Identify which cell holds the provided text, then report its [x, y] central coordinate. 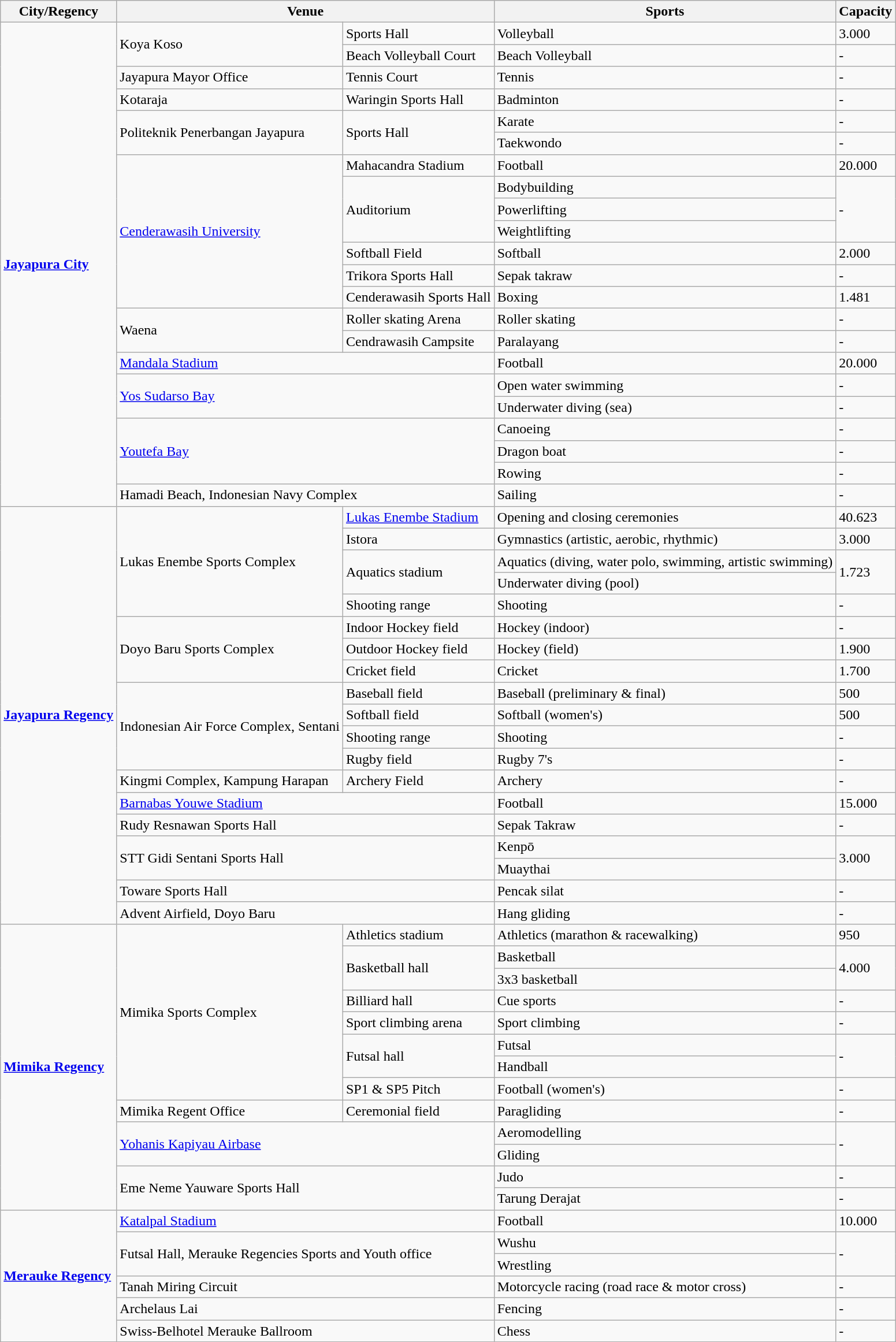
Softball Field [418, 253]
Motorcycle racing (road race & motor cross) [665, 1287]
Sports [665, 12]
Archery [665, 781]
Muaythai [665, 869]
Kenpō [665, 847]
Doyo Baru Sports Complex [230, 649]
Mimika Regency [59, 1066]
Futsal Hall, Merauke Regencies Sports and Youth office [305, 1254]
Basketball [665, 957]
Lukas Enembe Stadium [418, 517]
Hamadi Beach, Indonesian Navy Complex [305, 495]
Sport climbing arena [418, 1023]
Wushu [665, 1243]
Boxing [665, 298]
STT Gidi Sentani Sports Hall [305, 858]
950 [865, 935]
1.900 [865, 649]
Athletics stadium [418, 935]
SP1 & SP5 Pitch [418, 1089]
Hockey (field) [665, 649]
Auditorium [418, 209]
Aeromodelling [665, 1133]
Pencak silat [665, 891]
Jayapura Regency [59, 715]
Archelaus Lai [305, 1308]
Lukas Enembe Sports Complex [230, 561]
Baseball field [418, 693]
Merauke Regency [59, 1276]
Roller skating [665, 319]
Yos Sudarso Bay [305, 396]
Gliding [665, 1155]
Canoeing [665, 429]
Aquatics stadium [418, 572]
Chess [665, 1330]
1.723 [865, 572]
Eme Neme Yauware Sports Hall [305, 1188]
Weightlifting [665, 231]
1.481 [865, 298]
Politeknik Penerbangan Jayapura [230, 132]
4.000 [865, 968]
Football (women's) [665, 1089]
Opening and closing ceremonies [665, 517]
Cendrawasih Campsite [418, 341]
Futsal hall [418, 1056]
Indoor Hockey field [418, 627]
Rugby 7's [665, 759]
Cricket field [418, 671]
Beach Volleyball Court [418, 55]
Rudy Resnawan Sports Hall [305, 825]
Aquatics (diving, water polo, swimming, artistic swimming) [665, 561]
Tanah Miring Circuit [305, 1287]
Tennis [665, 77]
Gymnastics (artistic, aerobic, rhythmic) [665, 539]
Youtefa Bay [305, 451]
Outdoor Hockey field [418, 649]
Softball (women's) [665, 715]
Kotaraja [230, 99]
Mimika Sports Complex [230, 1012]
Baseball (preliminary & final) [665, 693]
Mahacandra Stadium [418, 165]
Cenderawasih University [230, 231]
Yohanis Kapiyau Airbase [305, 1144]
Open water swimming [665, 385]
Badminton [665, 99]
Sepak takraw [665, 276]
City/Regency [59, 12]
10.000 [865, 1221]
Hockey (indoor) [665, 627]
Softball field [418, 715]
Kingmi Complex, Kampung Harapan [230, 781]
Underwater diving (pool) [665, 583]
3x3 basketball [665, 979]
Handball [665, 1067]
Powerlifting [665, 209]
Mandala Stadium [305, 363]
Cricket [665, 671]
Venue [305, 12]
Jayapura Mayor Office [230, 77]
Katalpal Stadium [305, 1221]
Billiard hall [418, 1001]
Hang gliding [665, 913]
Sepak Takraw [665, 825]
Waena [230, 330]
Barnabas Youwe Stadium [305, 803]
Mimika Regent Office [230, 1111]
Karate [665, 121]
Ceremonial field [418, 1111]
Toware Sports Hall [305, 891]
Advent Airfield, Doyo Baru [305, 913]
Waringin Sports Hall [418, 99]
Swiss-Belhotel Merauke Ballroom [305, 1330]
Archery Field [418, 781]
1.700 [865, 671]
Cenderawasih Sports Hall [418, 298]
Tarung Derajat [665, 1199]
Softball [665, 253]
Fencing [665, 1308]
Athletics (marathon & racewalking) [665, 935]
Rugby field [418, 759]
Futsal [665, 1045]
Istora [418, 539]
Judo [665, 1177]
Koya Koso [230, 44]
15.000 [865, 803]
Sport climbing [665, 1023]
2.000 [865, 253]
Bodybuilding [665, 187]
Tennis Court [418, 77]
Cue sports [665, 1001]
Trikora Sports Hall [418, 276]
Jayapura City [59, 265]
Beach Volleyball [665, 55]
Capacity [865, 12]
Underwater diving (sea) [665, 407]
Sailing [665, 495]
Rowing [665, 473]
Roller skating Arena [418, 319]
Indonesian Air Force Complex, Sentani [230, 726]
Basketball hall [418, 968]
Wrestling [665, 1265]
40.623 [865, 517]
Taekwondo [665, 143]
Paragliding [665, 1111]
Volleyball [665, 34]
Paralayang [665, 341]
Dragon boat [665, 451]
